Locate the cell with the specified text and output its (X, Y) center coordinate. 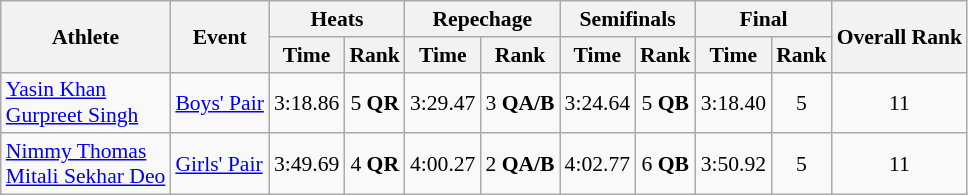
Repechage (482, 19)
4:02.77 (598, 164)
3:18.86 (306, 102)
4:00.27 (442, 164)
2 QA/B (520, 164)
Heats (337, 19)
5 QR (374, 102)
Event (220, 36)
3:49.69 (306, 164)
3:50.92 (734, 164)
Athlete (86, 36)
5 QB (666, 102)
3:29.47 (442, 102)
3:24.64 (598, 102)
4 QR (374, 164)
3 QA/B (520, 102)
Girls' Pair (220, 164)
Overall Rank (900, 36)
6 QB (666, 164)
Yasin KhanGurpreet Singh (86, 102)
Semifinals (628, 19)
Final (764, 19)
3:18.40 (734, 102)
Nimmy ThomasMitali Sekhar Deo (86, 164)
Boys' Pair (220, 102)
